Output the [X, Y] coordinate of the center of the cell containing the given text.  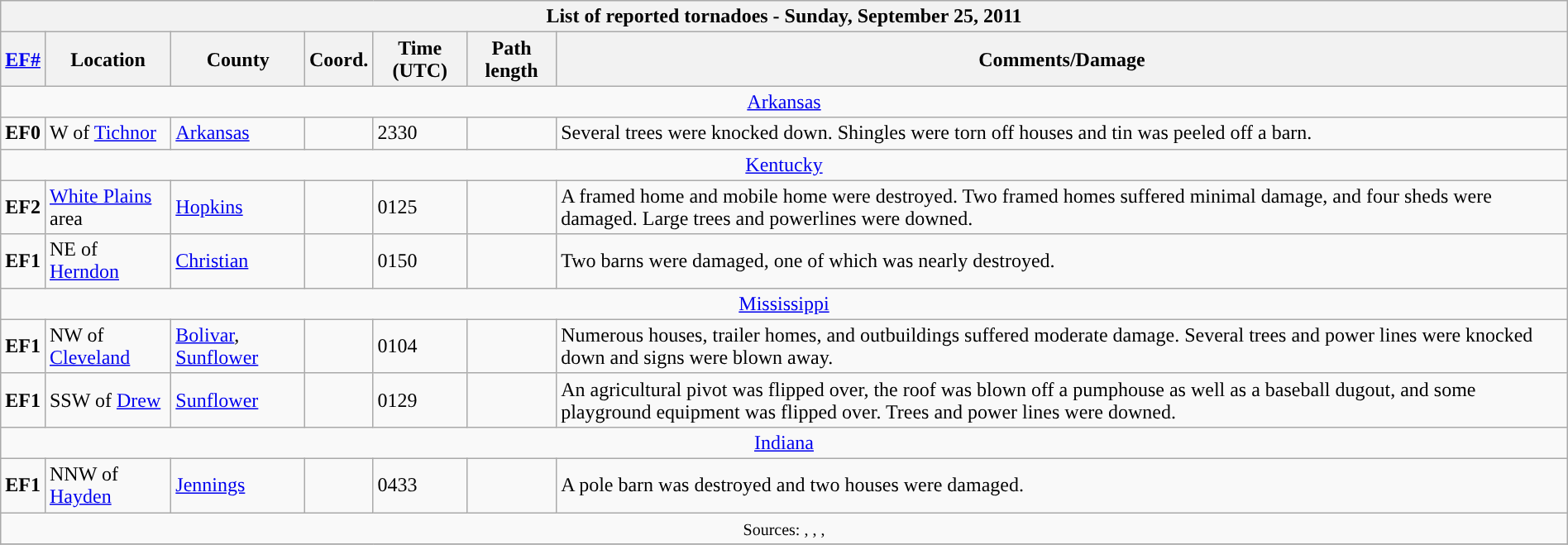
Sunflower [238, 400]
Path length [512, 60]
EF0 [23, 133]
A pole barn was destroyed and two houses were damaged. [1062, 485]
2330 [420, 133]
County [238, 60]
Numerous houses, trailer homes, and outbuildings suffered moderate damage. Several trees and power lines were knocked down and signs were blown away. [1062, 346]
Mississippi [784, 304]
EF2 [23, 207]
Sources: , , , [784, 528]
NW of Cleveland [108, 346]
Time (UTC) [420, 60]
Hopkins [238, 207]
SSW of Drew [108, 400]
Jennings [238, 485]
Indiana [784, 442]
W of Tichnor [108, 133]
0129 [420, 400]
EF# [23, 60]
Two barns were damaged, one of which was nearly destroyed. [1062, 261]
Christian [238, 261]
Coord. [339, 60]
0125 [420, 207]
Comments/Damage [1062, 60]
NE of Herndon [108, 261]
0150 [420, 261]
Location [108, 60]
NNW of Hayden [108, 485]
White Plains area [108, 207]
List of reported tornadoes - Sunday, September 25, 2011 [784, 17]
Kentucky [784, 165]
0104 [420, 346]
Several trees were knocked down. Shingles were torn off houses and tin was peeled off a barn. [1062, 133]
Bolivar, Sunflower [238, 346]
0433 [420, 485]
